Provide the [X, Y] coordinate of the cell's center where the given text is located.  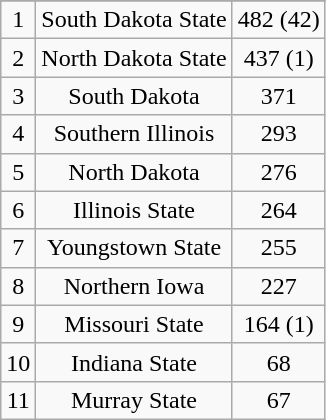
8 [18, 286]
255 [278, 248]
1 [18, 20]
5 [18, 172]
Missouri State [134, 324]
Murray State [134, 400]
68 [278, 362]
South Dakota State [134, 20]
South Dakota [134, 96]
437 (1) [278, 58]
Indiana State [134, 362]
Northern Iowa [134, 286]
7 [18, 248]
Illinois State [134, 210]
9 [18, 324]
3 [18, 96]
4 [18, 134]
Youngstown State [134, 248]
293 [278, 134]
276 [278, 172]
10 [18, 362]
227 [278, 286]
264 [278, 210]
164 (1) [278, 324]
6 [18, 210]
11 [18, 400]
482 (42) [278, 20]
North Dakota [134, 172]
67 [278, 400]
2 [18, 58]
North Dakota State [134, 58]
371 [278, 96]
Southern Illinois [134, 134]
